Output the [X, Y] coordinate of the center of the cell containing the given text.  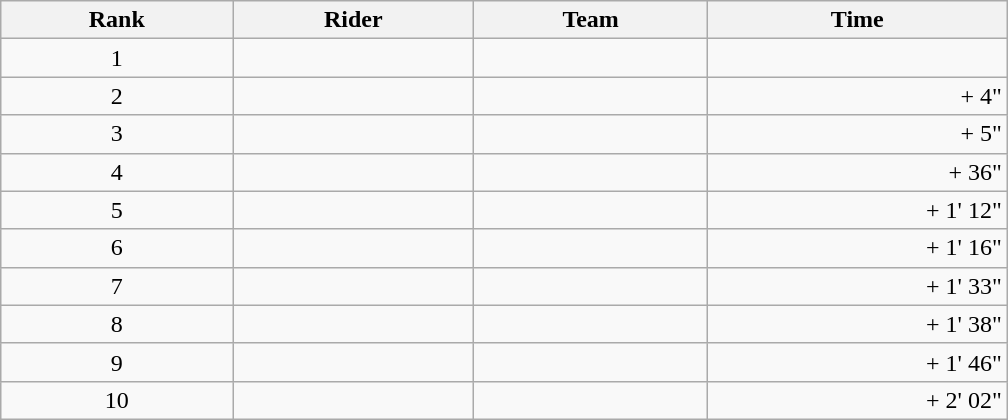
+ 1' 38" [857, 324]
+ 1' 12" [857, 210]
+ 1' 46" [857, 362]
2 [117, 96]
Time [857, 20]
+ 1' 16" [857, 248]
+ 1' 33" [857, 286]
Rider [354, 20]
Team [590, 20]
+ 5" [857, 134]
Rank [117, 20]
9 [117, 362]
5 [117, 210]
10 [117, 400]
6 [117, 248]
+ 36" [857, 172]
3 [117, 134]
1 [117, 58]
7 [117, 286]
8 [117, 324]
4 [117, 172]
+ 4" [857, 96]
+ 2' 02" [857, 400]
